Return the (X, Y) coordinate for the center point of the cell that contains the specified text.  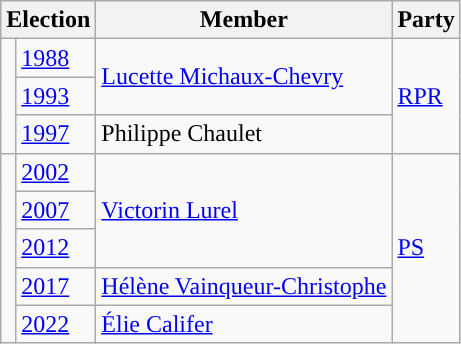
2012 (56, 248)
1997 (56, 134)
2007 (56, 210)
1988 (56, 58)
2017 (56, 286)
Philippe Chaulet (244, 134)
Élie Califer (244, 324)
PS (426, 248)
Member (244, 20)
2002 (56, 172)
Lucette Michaux-Chevry (244, 77)
1993 (56, 96)
Party (426, 20)
RPR (426, 96)
Victorin Lurel (244, 210)
Hélène Vainqueur-Christophe (244, 286)
Election (48, 20)
2022 (56, 324)
